Capture the cell that displays the provided text and extract its [x, y] central coordinate. 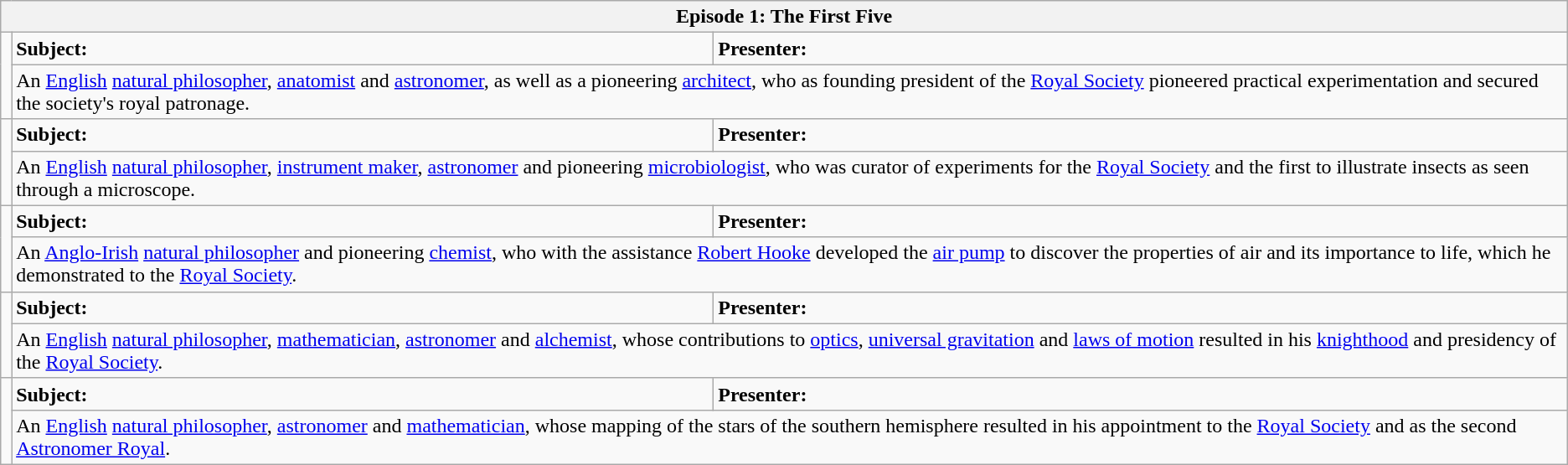
Episode 1: The First Five [784, 17]
